Determine the [X, Y] coordinate at the center of the cell enclosing the given text.  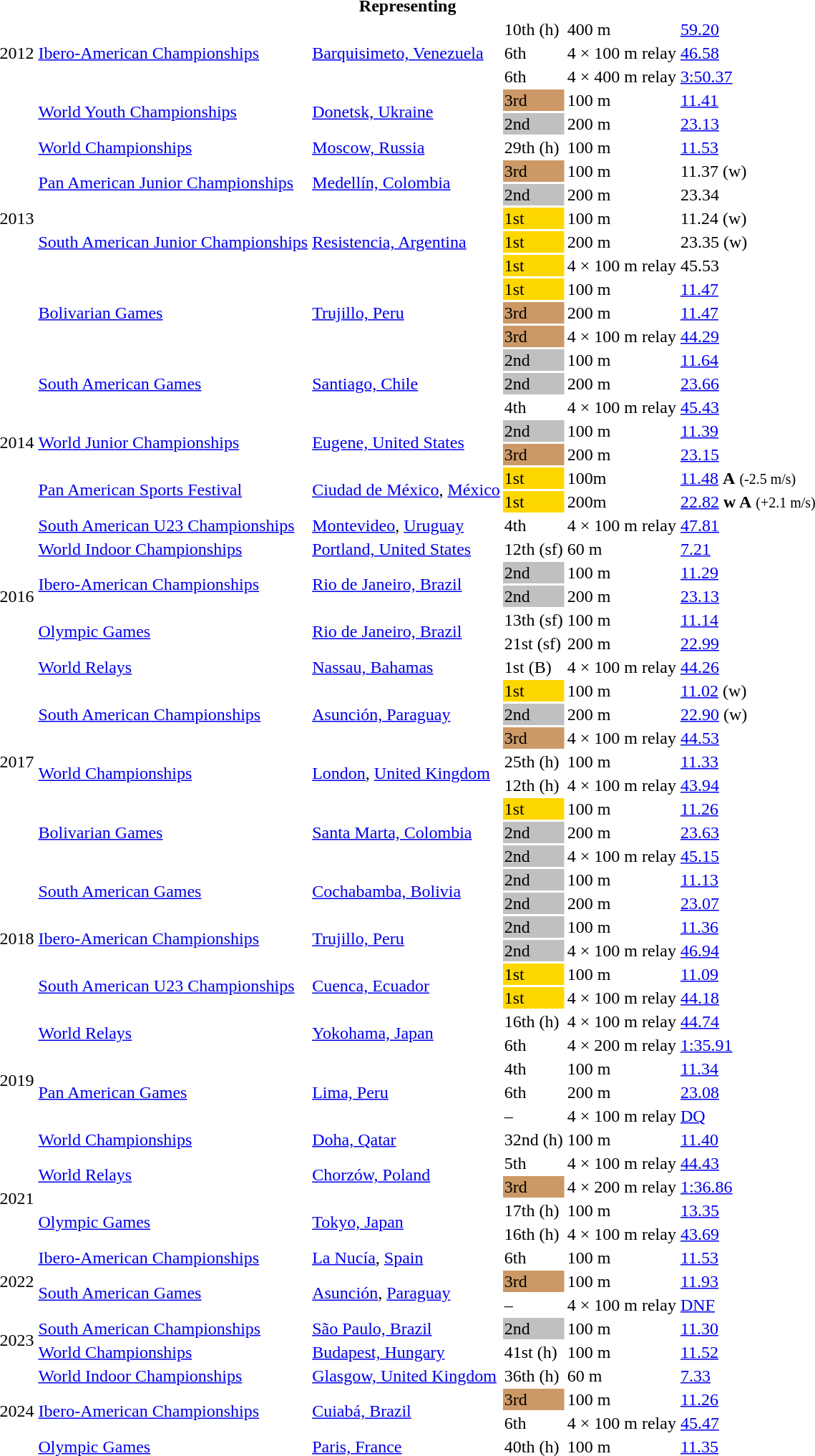
Moscow, Russia [406, 147]
29th (h) [534, 147]
Pan American Games [173, 1092]
São Paulo, Brazil [406, 1329]
100m [621, 478]
Glasgow, United Kingdom [406, 1376]
World Junior Championships [173, 442]
21st (sf) [534, 644]
World Youth Championships [173, 112]
Eugene, United States [406, 442]
17th (h) [534, 1210]
Cuiabá, Brazil [406, 1412]
Montevideo, Uruguay [406, 525]
La Nucía, Spain [406, 1258]
London, United Kingdom [406, 773]
12th (h) [534, 785]
32nd (h) [534, 1140]
Medellín, Colombia [406, 183]
Portland, United States [406, 549]
25th (h) [534, 762]
Donetsk, Ukraine [406, 112]
41st (h) [534, 1352]
Pan American Sports Festival [173, 490]
Yokohama, Japan [406, 1034]
10th (h) [534, 29]
200m [621, 502]
Budapest, Hungary [406, 1352]
4 × 400 m relay [621, 77]
Nassau, Bahamas [406, 667]
Resistencia, Argentina [406, 242]
Lima, Peru [406, 1092]
South American Junior Championships [173, 242]
Ciudad de México, México [406, 490]
13th (sf) [534, 620]
Barquisimeto, Venezuela [406, 53]
Pan American Junior Championships [173, 183]
Cochabamba, Bolivia [406, 892]
Santiago, Chile [406, 384]
Cuenca, Ecuador [406, 986]
12th (sf) [534, 549]
Doha, Qatar [406, 1140]
Santa Marta, Colombia [406, 833]
400 m [621, 29]
Tokyo, Japan [406, 1223]
5th [534, 1163]
Chorzów, Poland [406, 1175]
36th (h) [534, 1376]
1st (B) [534, 667]
